Detect which cell encompasses the target text, then output its [x, y] center coordinate. 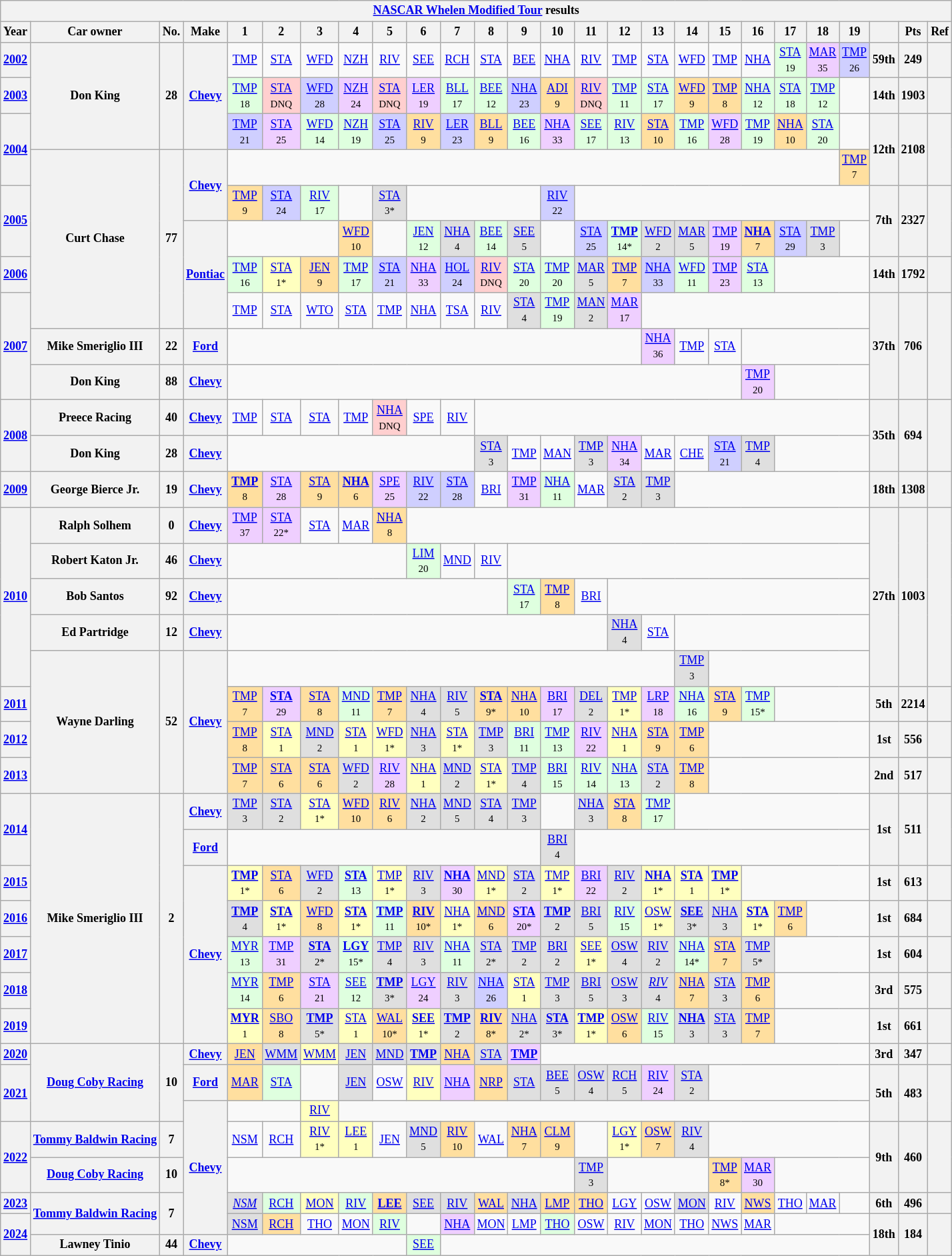
NHA 30 [457, 883]
2004 [16, 149]
2017 [16, 955]
2016 [16, 919]
604 [913, 955]
2003 [16, 96]
0 [171, 525]
TMP 37 [245, 525]
STA 7 [725, 955]
684 [913, 919]
2327 [913, 221]
TMP 14* [625, 239]
1308 [913, 489]
JEN 9 [320, 275]
MYR 1 [245, 1026]
92 [171, 597]
DEL 2 [591, 704]
CHE [692, 453]
JEN 12 [424, 239]
SPE [424, 418]
2008 [16, 436]
575 [913, 991]
Ref [940, 32]
Preece Racing [95, 418]
37th [884, 347]
RIV 14 [591, 776]
517 [913, 776]
MAR30 [758, 1175]
2019 [16, 1026]
TMP 15* [758, 704]
WFD 1* [389, 740]
556 [913, 740]
4 [356, 32]
2020 [16, 1055]
SPE 25 [389, 489]
2013 [16, 776]
BRI 15 [557, 776]
35th [884, 436]
2023 [16, 1203]
TMP 13 [557, 740]
6th [884, 1203]
NZH [356, 60]
TMP 23 [725, 275]
44 [171, 1245]
MYR 14 [245, 991]
483 [913, 1093]
TMP3 [591, 1175]
NHA 12 [758, 96]
Lawney Tinio [95, 1245]
NZH 19 [356, 131]
BLL 17 [457, 96]
NRP [491, 1083]
5 [389, 32]
59th [884, 60]
NHA 23 [524, 96]
LGY [625, 1203]
TMP 26 [855, 60]
NHA 16 [692, 704]
LGY 15* [356, 955]
2009 [16, 489]
17 [790, 32]
RIV 6 [389, 811]
RIV 8* [491, 1026]
MND 11 [356, 704]
RIV4 [692, 1139]
OSW7 [659, 1139]
STA2 [692, 1083]
2010 [16, 597]
TMP8* [725, 1175]
13 [659, 32]
STA 10 [659, 131]
WFD 9 [692, 96]
694 [913, 436]
Pts [913, 32]
NHA 36 [659, 346]
NHA 6 [356, 489]
2007 [16, 347]
NHA 2* [524, 1026]
STA 22* [281, 525]
RIV10 [457, 1139]
STA 9* [491, 704]
LRP 18 [659, 704]
88 [171, 382]
2014 [16, 829]
46 [171, 561]
706 [913, 347]
OSW 3 [625, 991]
18 [823, 32]
George Bierce Jr. [95, 489]
WFD 11 [692, 275]
NHA 13 [625, 776]
HOL 24 [457, 275]
NZH 24 [356, 96]
RIV 9 [424, 131]
NHA 2 [424, 811]
SEE 12 [356, 991]
BRI 22 [591, 883]
BEE 5 [557, 1083]
249 [913, 60]
LEE [389, 1203]
SBO 8 [281, 1026]
TMP 9 [245, 203]
Bob Santos [95, 597]
RIV 5 [457, 704]
1903 [913, 96]
RIV 4 [659, 991]
40 [171, 418]
MND5 [424, 1139]
RIV 10* [424, 919]
661 [913, 1026]
2214 [913, 704]
2021 [16, 1093]
MAN [557, 453]
2015 [16, 883]
77 [171, 239]
BLL 9 [491, 131]
LGY 24 [424, 991]
BEE 14 [491, 239]
Make [205, 32]
NHA 8 [389, 525]
TMP 12 [823, 96]
WTO [320, 311]
BEE 12 [491, 96]
WAL 10* [389, 1026]
OSW 1* [659, 919]
511 [913, 829]
460 [913, 1157]
BEE 16 [524, 131]
Pontiac [205, 275]
Ed Partridge [95, 633]
Curt Chase [95, 239]
OSW 6 [625, 1026]
496 [913, 1203]
No. [171, 32]
12th [884, 149]
9 [524, 32]
WFD 14 [320, 131]
2108 [913, 149]
22 [171, 346]
LGY1* [625, 1139]
LIM 20 [424, 561]
1792 [913, 275]
MND 6 [491, 919]
NHA 14* [692, 955]
9th [884, 1157]
BRI 2 [557, 955]
STA 20* [524, 919]
2011 [16, 704]
15 [725, 32]
ADI 9 [557, 96]
Car owner [95, 32]
2018 [16, 991]
27th [884, 597]
2024 [16, 1234]
WFD 8 [320, 919]
LEE1 [356, 1139]
16 [758, 32]
14 [692, 32]
TMP 3* [389, 991]
RIV 13 [625, 131]
RIV 28 [389, 776]
OSW4 [591, 1083]
MAR 17 [625, 311]
OSW 4 [625, 955]
TSA [457, 311]
NHA 34 [625, 453]
MAN 2 [591, 311]
1 [245, 32]
MYR 13 [245, 955]
Year [16, 32]
STA 24 [281, 203]
184 [913, 1234]
RIV24 [659, 1083]
BRI 11 [524, 740]
52 [171, 723]
TMP 21 [245, 131]
NASCAR Whelen Modified Tour results [476, 11]
2nd [884, 776]
BRI 4 [557, 847]
NHA DNQ [389, 418]
MAR 35 [823, 60]
2022 [16, 1157]
8 [491, 32]
STA 18 [790, 96]
Robert Katon Jr. [95, 561]
BEE [524, 60]
TMP 18 [245, 96]
613 [913, 883]
2005 [16, 221]
347 [913, 1055]
SEE 5 [524, 239]
2002 [16, 60]
11 [591, 32]
3 [320, 32]
MND 1* [491, 883]
SEE 3* [692, 919]
MND 5 [457, 811]
NHA 26 [491, 991]
SEE 17 [591, 131]
RIV 17 [320, 203]
STA 19 [790, 60]
Ralph Solhem [95, 525]
2006 [16, 275]
RIV1* [320, 1139]
LER 19 [424, 96]
NHA7 [524, 1139]
2012 [16, 740]
Wayne Darling [95, 723]
7th [884, 221]
RCH5 [625, 1083]
CLM9 [557, 1139]
1003 [913, 597]
LER 23 [457, 131]
BRI 17 [557, 704]
6 [424, 32]
